Determine the [X, Y] coordinate at the center of the cell enclosing the given text.  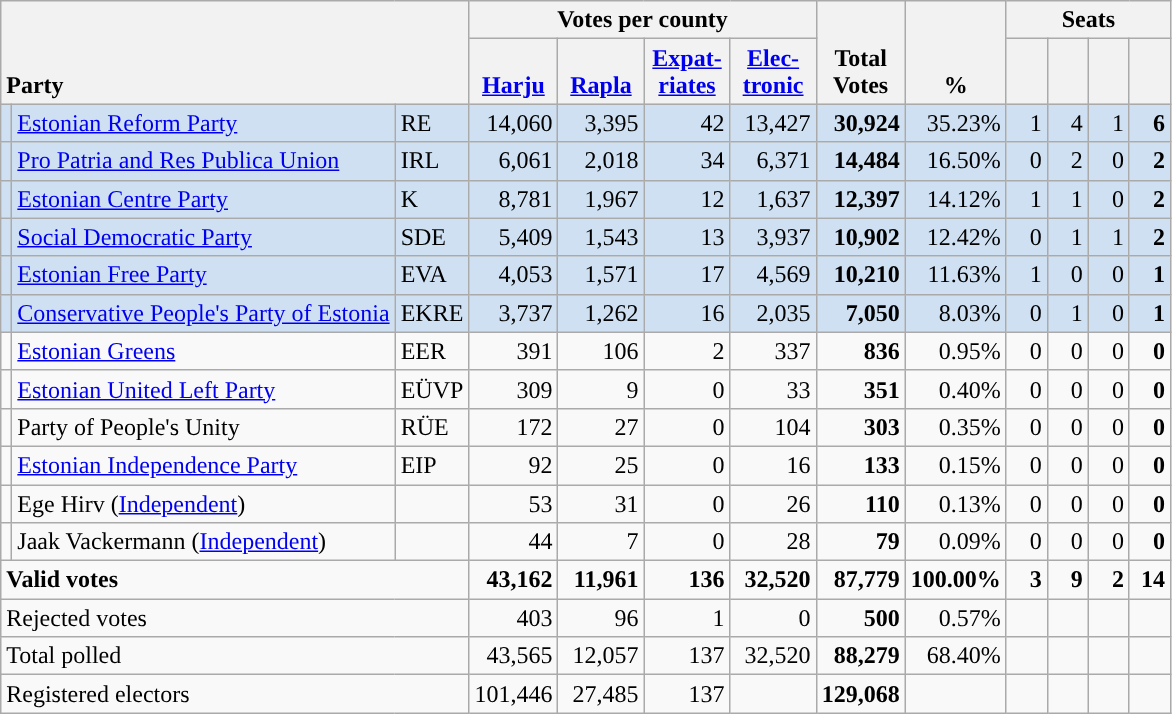
129,068 [860, 694]
0.09% [956, 542]
351 [860, 389]
IRL [432, 161]
RÜE [432, 427]
Harju [514, 72]
Valid votes [235, 580]
11.63% [956, 275]
EIP [432, 465]
Estonian Greens [204, 351]
3,937 [773, 237]
EER [432, 351]
Total Votes [860, 52]
4,053 [514, 275]
Jaak Vackermann (Independent) [204, 542]
3,737 [514, 313]
43,565 [514, 656]
26 [773, 503]
104 [773, 427]
0.35% [956, 427]
1,571 [601, 275]
EÜVP [432, 389]
8.03% [956, 313]
13,427 [773, 123]
Party [235, 52]
110 [860, 503]
Elec- tronic [773, 72]
1,967 [601, 199]
8,781 [514, 199]
12.42% [956, 237]
44 [514, 542]
10,902 [860, 237]
68.40% [956, 656]
Pro Patria and Res Publica Union [204, 161]
87,779 [860, 580]
Expat- riates [687, 72]
136 [687, 580]
836 [860, 351]
88,279 [860, 656]
34 [687, 161]
96 [601, 618]
30,924 [860, 123]
1,262 [601, 313]
391 [514, 351]
101,446 [514, 694]
Estonian Reform Party [204, 123]
27 [601, 427]
Estonian Centre Party [204, 199]
% [956, 52]
Registered electors [235, 694]
79 [860, 542]
92 [514, 465]
EKRE [432, 313]
28 [773, 542]
Estonian Independence Party [204, 465]
133 [860, 465]
100.00% [956, 580]
6,061 [514, 161]
14,484 [860, 161]
31 [601, 503]
Estonian United Left Party [204, 389]
43,162 [514, 580]
27,485 [601, 694]
Party of People's Unity [204, 427]
0.13% [956, 503]
K [432, 199]
500 [860, 618]
1,543 [601, 237]
13 [687, 237]
4,569 [773, 275]
Conservative People's Party of Estonia [204, 313]
11,961 [601, 580]
403 [514, 618]
42 [687, 123]
0.40% [956, 389]
172 [514, 427]
0.57% [956, 618]
12 [687, 199]
Estonian Free Party [204, 275]
EVA [432, 275]
1,637 [773, 199]
Votes per county [642, 20]
5,409 [514, 237]
53 [514, 503]
303 [860, 427]
6,371 [773, 161]
3 [1026, 580]
Rapla [601, 72]
RE [432, 123]
337 [773, 351]
Rejected votes [235, 618]
309 [514, 389]
0.95% [956, 351]
Social Democratic Party [204, 237]
7,050 [860, 313]
17 [687, 275]
Seats [1088, 20]
4 [1068, 123]
10,210 [860, 275]
16.50% [956, 161]
12,057 [601, 656]
2,035 [773, 313]
33 [773, 389]
14.12% [956, 199]
6 [1150, 123]
Total polled [235, 656]
Ege Hirv (Independent) [204, 503]
14,060 [514, 123]
25 [601, 465]
3,395 [601, 123]
106 [601, 351]
12,397 [860, 199]
7 [601, 542]
SDE [432, 237]
0.15% [956, 465]
14 [1150, 580]
2,018 [601, 161]
35.23% [956, 123]
